Capture the cell that displays the provided text and extract its [X, Y] central coordinate. 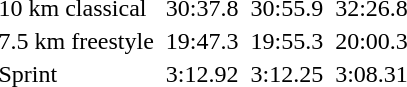
19:47.3 [202, 41]
19:55.3 [287, 41]
